Locate the cell with the specified text and output its [X, Y] center coordinate. 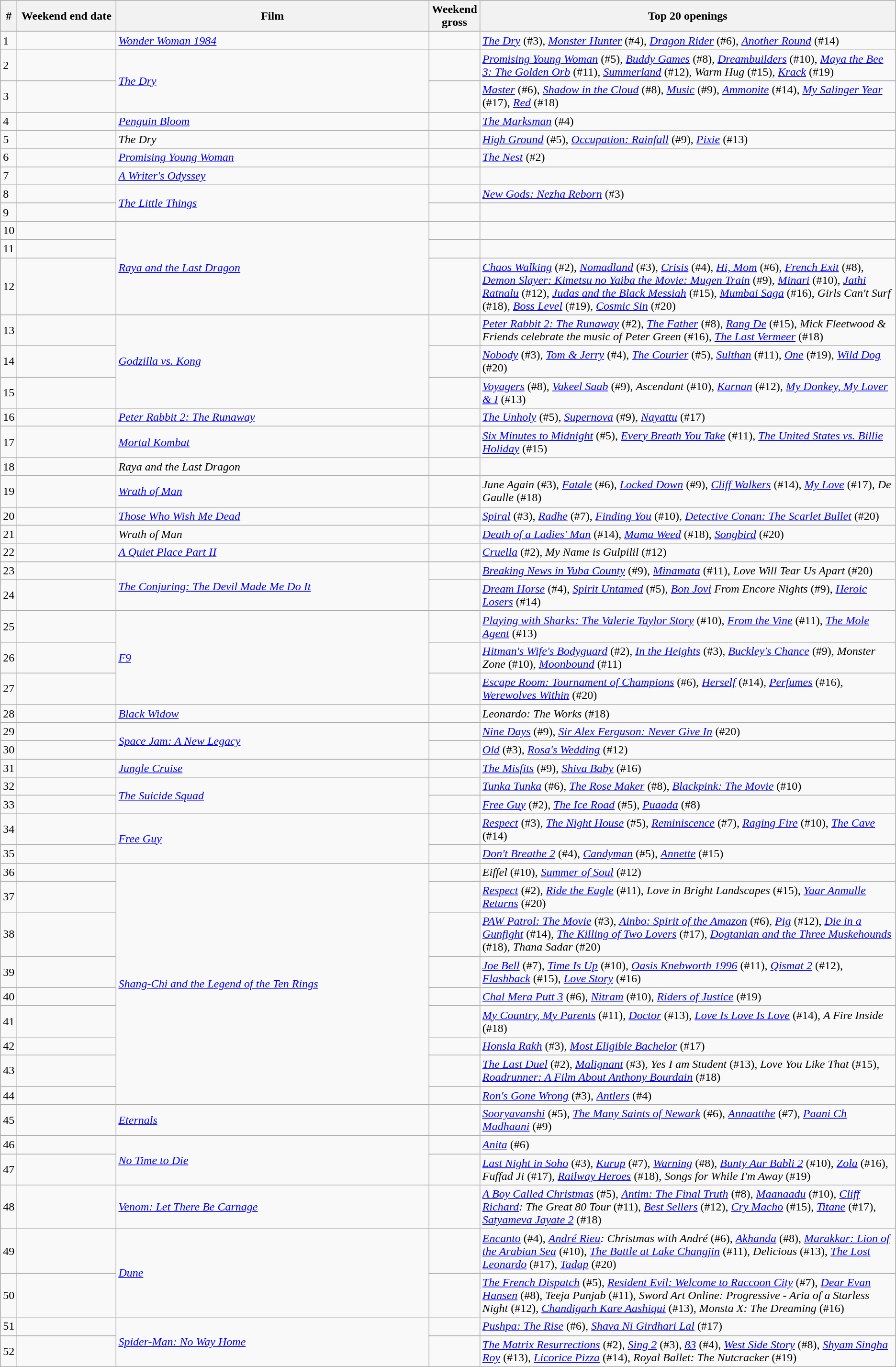
Master (#6), Shadow in the Cloud (#8), Music (#9), Ammonite (#14), My Salinger Year (#17), Red (#18) [687, 97]
Film [273, 16]
4 [9, 121]
Sooryavanshi (#5), The Many Saints of Newark (#6), Annaatthe (#7), Paani Ch Madhaani (#9) [687, 1120]
Eiffel (#10), Summer of Soul (#12) [687, 872]
11 [9, 248]
44 [9, 1096]
Jungle Cruise [273, 768]
Nobody (#3), Tom & Jerry (#4), The Courier (#5), Sulthan (#11), One (#19), Wild Dog (#20) [687, 362]
Honsla Rakh (#3), Most Eligible Bachelor (#17) [687, 1046]
52 [9, 1351]
Shang-Chi and the Legend of the Ten Rings [273, 984]
Six Minutes to Midnight (#5), Every Breath You Take (#11), The United States vs. Billie Holiday (#15) [687, 442]
The Unholy (#5), Supernova (#9), Nayattu (#17) [687, 417]
New Gods: Nezha Reborn (#3) [687, 194]
49 [9, 1251]
Hitman's Wife's Bodyguard (#2), In the Heights (#3), Buckley's Chance (#9), Monster Zone (#10), Moonbound (#11) [687, 658]
Anita (#6) [687, 1145]
Wonder Woman 1984 [273, 41]
The Nest (#2) [687, 157]
June Again (#3), Fatale (#6), Locked Down (#9), Cliff Walkers (#14), My Love (#17), De Gaulle (#18) [687, 491]
Ron's Gone Wrong (#3), Antlers (#4) [687, 1096]
Free Guy [273, 839]
Spider-Man: No Way Home [273, 1342]
25 [9, 626]
F9 [273, 658]
The Dry (#3), Monster Hunter (#4), Dragon Rider (#6), Another Round (#14) [687, 41]
29 [9, 732]
The Suicide Squad [273, 796]
Godzilla vs. Kong [273, 362]
No Time to Die [273, 1160]
Respect (#3), The Night House (#5), Reminiscence (#7), Raging Fire (#10), The Cave (#14) [687, 829]
Escape Room: Tournament of Champions (#6), Herself (#14), Perfumes (#16), Werewolves Within (#20) [687, 688]
The Marksman (#4) [687, 121]
Cruella (#2), My Name is Gulpilil (#12) [687, 552]
The Little Things [273, 203]
Dream Horse (#4), Spirit Untamed (#5), Bon Jovi From Encore Nights (#9), Heroic Losers (#14) [687, 595]
7 [9, 176]
Dune [273, 1273]
3 [9, 97]
12 [9, 286]
Leonardo: The Works (#18) [687, 714]
40 [9, 997]
18 [9, 467]
# [9, 16]
Death of a Ladies' Man (#14), Mama Weed (#18), Songbird (#20) [687, 534]
47 [9, 1170]
Don't Breathe 2 (#4), Candyman (#5), Annette (#15) [687, 854]
51 [9, 1326]
Eternals [273, 1120]
Weekend end date [67, 16]
The Misfits (#9), Shiva Baby (#16) [687, 768]
Those Who Wish Me Dead [273, 516]
50 [9, 1295]
24 [9, 595]
A Quiet Place Part II [273, 552]
Free Guy (#2), The Ice Road (#5), Puaada (#8) [687, 805]
22 [9, 552]
26 [9, 658]
High Ground (#5), Occupation: Rainfall (#9), Pixie (#13) [687, 139]
The Conjuring: The Devil Made Me Do It [273, 586]
Voyagers (#8), Vakeel Saab (#9), Ascendant (#10), Karnan (#12), My Donkey, My Lover & I (#13) [687, 392]
30 [9, 750]
Nine Days (#9), Sir Alex Ferguson: Never Give In (#20) [687, 732]
27 [9, 688]
Playing with Sharks: The Valerie Taylor Story (#10), From the Vine (#11), The Mole Agent (#13) [687, 626]
19 [9, 491]
Black Widow [273, 714]
15 [9, 392]
Old (#3), Rosa's Wedding (#12) [687, 750]
13 [9, 330]
Weekendgross [455, 16]
Venom: Let There Be Carnage [273, 1207]
8 [9, 194]
23 [9, 571]
Promising Young Woman [273, 157]
37 [9, 897]
46 [9, 1145]
32 [9, 786]
1 [9, 41]
The Last Duel (#2), Malignant (#3), Yes I am Student (#13), Love You Like That (#15), Roadrunner: A Film About Anthony Bourdain (#18) [687, 1070]
10 [9, 230]
Tunka Tunka (#6), The Rose Maker (#8), Blackpink: The Movie (#10) [687, 786]
2 [9, 65]
31 [9, 768]
34 [9, 829]
45 [9, 1120]
Mortal Kombat [273, 442]
42 [9, 1046]
36 [9, 872]
Top 20 openings [687, 16]
Penguin Bloom [273, 121]
38 [9, 934]
28 [9, 714]
Respect (#2), Ride the Eagle (#11), Love in Bright Landscapes (#15), Yaar Anmulle Returns (#20) [687, 897]
Breaking News in Yuba County (#9), Minamata (#11), Love Will Tear Us Apart (#20) [687, 571]
33 [9, 805]
39 [9, 972]
9 [9, 212]
Space Jam: A New Legacy [273, 741]
6 [9, 157]
43 [9, 1070]
Spiral (#3), Radhe (#7), Finding You (#10), Detective Conan: The Scarlet Bullet (#20) [687, 516]
20 [9, 516]
17 [9, 442]
16 [9, 417]
48 [9, 1207]
A Writer's Odyssey [273, 176]
Peter Rabbit 2: The Runaway [273, 417]
5 [9, 139]
Chal Mera Putt 3 (#6), Nitram (#10), Riders of Justice (#19) [687, 997]
14 [9, 362]
Joe Bell (#7), Time Is Up (#10), Oasis Knebworth 1996 (#11), Qismat 2 (#12), Flashback (#15), Love Story (#16) [687, 972]
Pushpa: The Rise (#6), Shava Ni Girdhari Lal (#17) [687, 1326]
My Country, My Parents (#11), Doctor (#13), Love Is Love Is Love (#14), A Fire Inside (#18) [687, 1021]
21 [9, 534]
41 [9, 1021]
35 [9, 854]
